Detect which cell encompasses the target text, then output its (x, y) center coordinate. 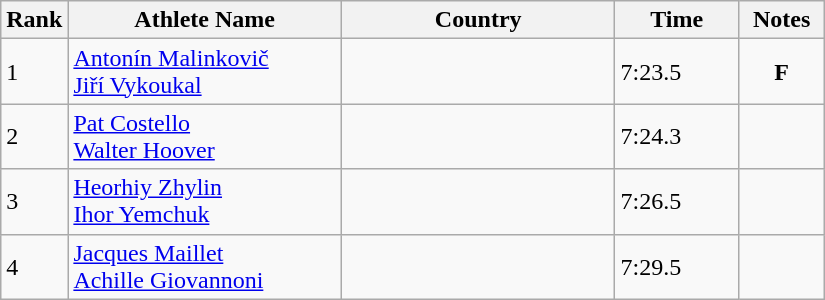
4 (34, 266)
7:23.5 (677, 72)
F (782, 72)
3 (34, 202)
Antonín MalinkovičJiří Vykoukal (205, 72)
Rank (34, 20)
Time (677, 20)
Athlete Name (205, 20)
2 (34, 136)
Heorhiy ZhylinIhor Yemchuk (205, 202)
Jacques MailletAchille Giovannoni (205, 266)
1 (34, 72)
7:24.3 (677, 136)
Country (478, 20)
Pat CostelloWalter Hoover (205, 136)
Notes (782, 20)
7:26.5 (677, 202)
7:29.5 (677, 266)
